For the text-containing cell, return its midpoint in (x, y) coordinate format. 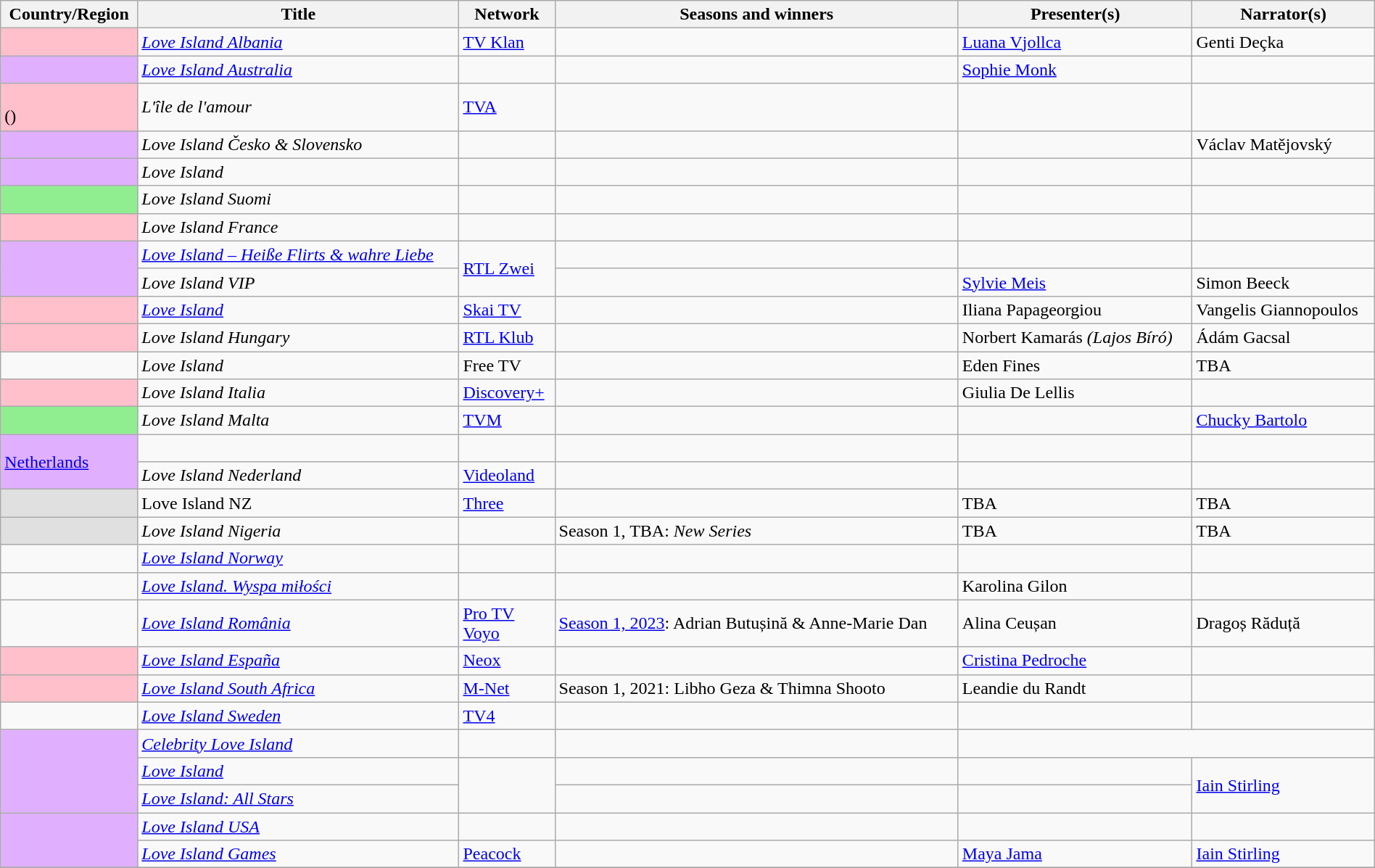
L'île de l'amour (299, 107)
Three (507, 503)
Ádám Gacsal (1284, 337)
Love Island România (299, 624)
Cristina Pedroche (1075, 661)
Love Island Nigeria (299, 531)
Country/Region (70, 15)
Love Island Australia (299, 70)
Pro TVVoyo (507, 624)
Love Island France (299, 227)
Sophie Monk (1075, 70)
Love Island Česko & Slovensko (299, 144)
Love Island Albania (299, 42)
Celebrity Love Island (299, 743)
Free TV (507, 365)
Simon Beeck (1284, 282)
Love Island Games (299, 854)
Love Island VIP (299, 282)
Love Island Hungary (299, 337)
Skai TV (507, 310)
Genti Deçka (1284, 42)
TV4 (507, 716)
() (70, 107)
Love Island Italia (299, 393)
Václav Matějovský (1284, 144)
Presenter(s) (1075, 15)
Dragoș Răduță (1284, 624)
Seasons and winners (756, 15)
TV Klan (507, 42)
Neox (507, 661)
Karolina Gilon (1075, 586)
Chucky Bartolo (1284, 421)
TVA (507, 107)
Netherlands (70, 462)
Sylvie Meis (1075, 282)
Leandie du Randt (1075, 688)
Season 1, 2023: Adrian Butușină & Anne-Marie Dan (756, 624)
Love Island: All Stars (299, 798)
Title (299, 15)
Network (507, 15)
TVM (507, 421)
Love Island España (299, 661)
Vangelis Giannopoulos (1284, 310)
Peacock (507, 854)
Love Island. Wyspa miłości (299, 586)
Luana Vjollca (1075, 42)
Narrator(s) (1284, 15)
Norbert Kamarás (Lajos Bíró) (1075, 337)
Love Island Sweden (299, 716)
Love Island Nederland (299, 476)
Videoland (507, 476)
RTL Klub (507, 337)
Love Island Suomi (299, 199)
M-Net (507, 688)
Eden Fines (1075, 365)
Discovery+ (507, 393)
Love Island – Heiße Flirts & wahre Liebe (299, 255)
Iliana Papageorgiou (1075, 310)
RTL Zwei (507, 268)
Love Island USA (299, 826)
Love Island South Africa (299, 688)
Giulia De Lellis (1075, 393)
Love Island Malta (299, 421)
Alina Ceușan (1075, 624)
Season 1, TBA: New Series (756, 531)
Season 1, 2021: Libho Geza & Thimna Shooto (756, 688)
Love Island NZ (299, 503)
Maya Jama (1075, 854)
Love Island Norway (299, 558)
